Return [X, Y] of the center of cell containing provided text 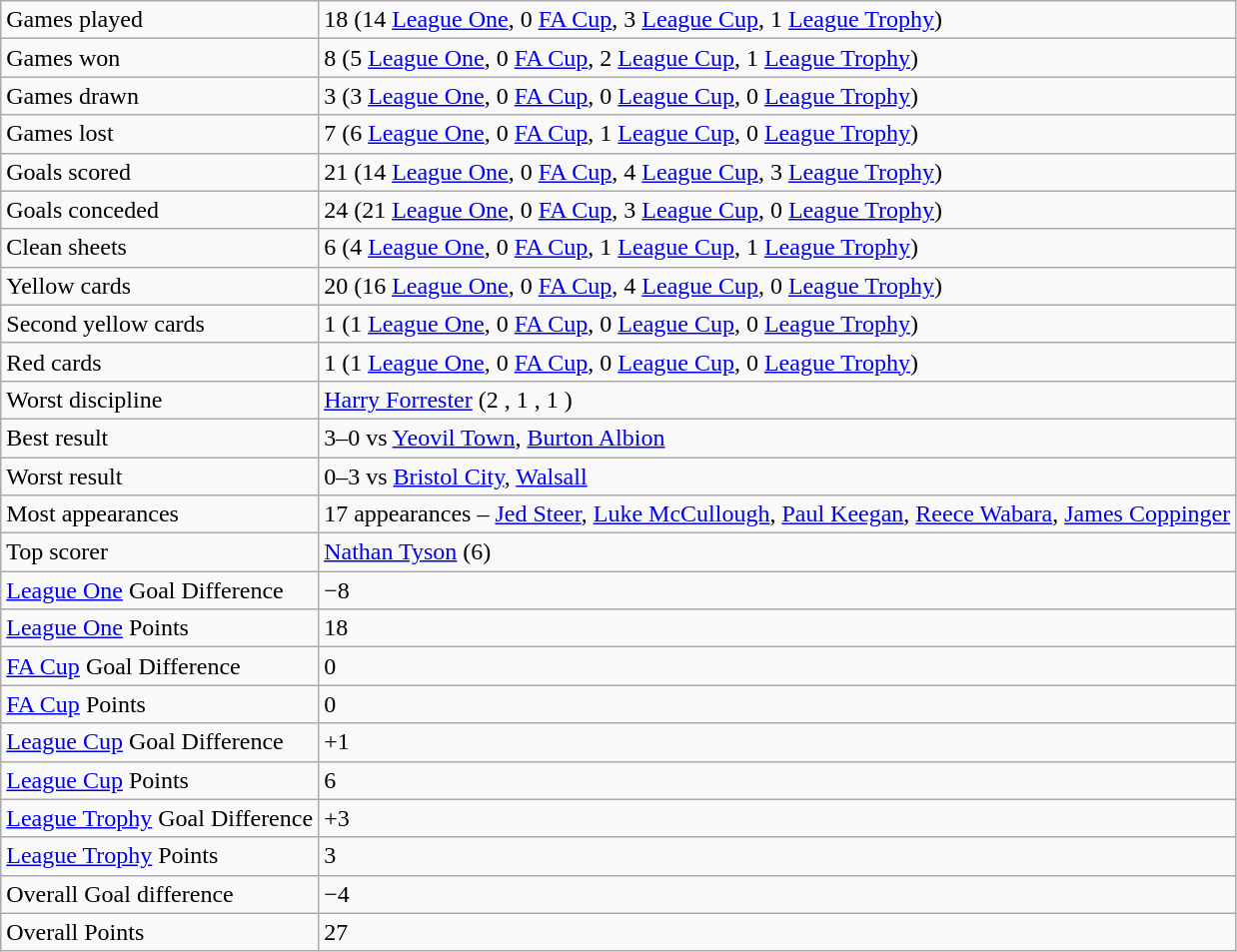
−4 [777, 894]
6 (4 League One, 0 FA Cup, 1 League Cup, 1 League Trophy) [777, 248]
Games played [160, 20]
8 (5 League One, 0 FA Cup, 2 League Cup, 1 League Trophy) [777, 58]
Harry Forrester (2 , 1 , 1 ) [777, 400]
+3 [777, 818]
17 appearances – Jed Steer, Luke McCullough, Paul Keegan, Reece Wabara, James Coppinger [777, 514]
FA Cup Points [160, 704]
Best result [160, 438]
21 (14 League One, 0 FA Cup, 4 League Cup, 3 League Trophy) [777, 172]
Goals conceded [160, 210]
+1 [777, 742]
Games won [160, 58]
Games lost [160, 134]
7 (6 League One, 0 FA Cup, 1 League Cup, 0 League Trophy) [777, 134]
Games drawn [160, 96]
League Trophy Goal Difference [160, 818]
24 (21 League One, 0 FA Cup, 3 League Cup, 0 League Trophy) [777, 210]
Goals scored [160, 172]
League One Points [160, 628]
27 [777, 932]
3 [777, 856]
Second yellow cards [160, 324]
Nathan Tyson (6) [777, 552]
Most appearances [160, 514]
League Trophy Points [160, 856]
Overall Goal difference [160, 894]
Clean sheets [160, 248]
FA Cup Goal Difference [160, 666]
Red cards [160, 362]
18 [777, 628]
Yellow cards [160, 286]
League Cup Points [160, 780]
Overall Points [160, 932]
League Cup Goal Difference [160, 742]
20 (16 League One, 0 FA Cup, 4 League Cup, 0 League Trophy) [777, 286]
3–0 vs Yeovil Town, Burton Albion [777, 438]
League One Goal Difference [160, 590]
Worst result [160, 476]
6 [777, 780]
Top scorer [160, 552]
18 (14 League One, 0 FA Cup, 3 League Cup, 1 League Trophy) [777, 20]
Worst discipline [160, 400]
−8 [777, 590]
0–3 vs Bristol City, Walsall [777, 476]
3 (3 League One, 0 FA Cup, 0 League Cup, 0 League Trophy) [777, 96]
